Provide the (x, y) coordinate of the cell's center where the given text is located.  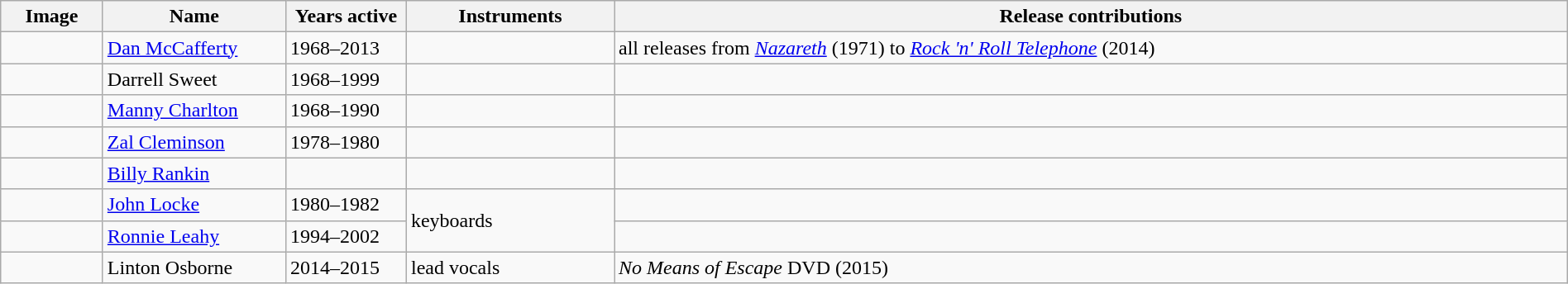
Instruments (509, 17)
1968–1999 (346, 79)
2014–2015 (346, 267)
Image (52, 17)
John Locke (194, 205)
all releases from Nazareth (1971) to Rock 'n' Roll Telephone (2014) (1090, 48)
1994–2002 (346, 236)
1980–1982 (346, 205)
Dan McCafferty (194, 48)
Billy Rankin (194, 173)
Ronnie Leahy (194, 236)
1968–1990 (346, 111)
No Means of Escape DVD (2015) (1090, 267)
1978–1980 (346, 142)
lead vocals (509, 267)
Linton Osborne (194, 267)
Name (194, 17)
Zal Cleminson (194, 142)
1968–2013 (346, 48)
Manny Charlton (194, 111)
Years active (346, 17)
keyboards (509, 220)
Release contributions (1090, 17)
Darrell Sweet (194, 79)
